Return (x, y) of the center of cell containing provided text 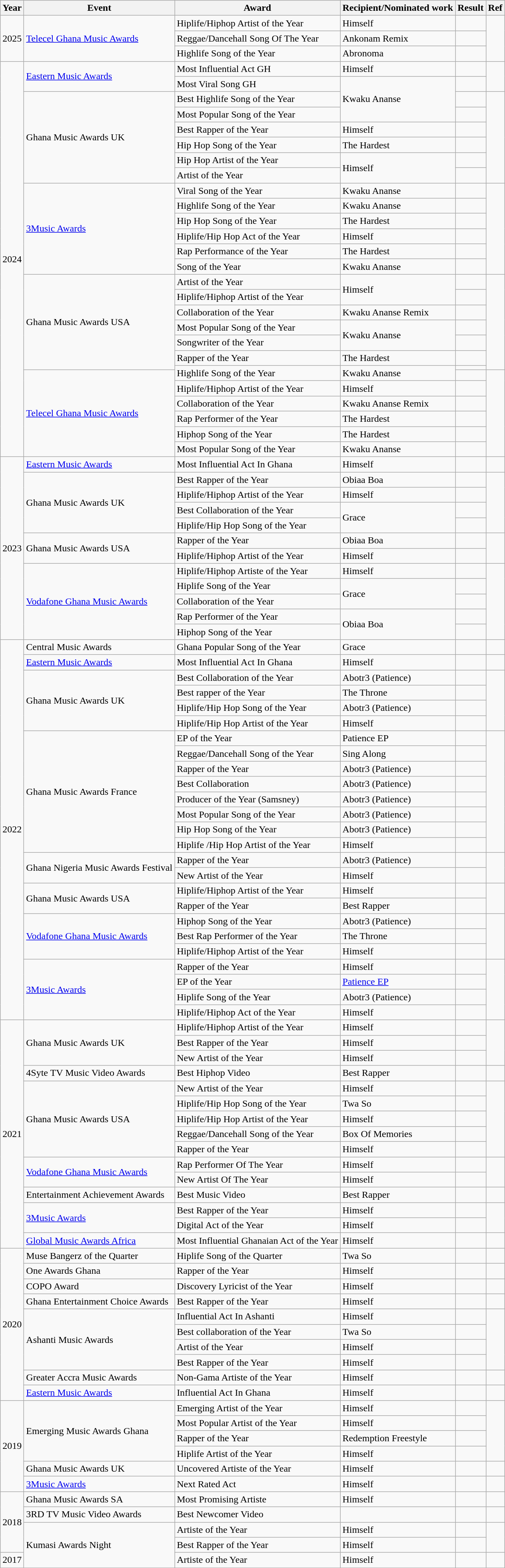
New Artist Of The Year (257, 1180)
Event (99, 8)
Most Influential Act GH (257, 69)
Hiplife/Hiphop Act of the Year (257, 1012)
Best Hiphop Video (257, 1073)
Digital Act of the Year (257, 1225)
Global Music Awards Africa (99, 1241)
Entertainment Achievement Awards (99, 1195)
Ashanti Music Awards (99, 1339)
Discovery Lyricist of the Year (257, 1286)
Emerging Artist of the Year (257, 1408)
2019 (12, 1446)
Hiplife Song of the Quarter (257, 1256)
Best Music Video (257, 1195)
4Syte TV Music Video Awards (99, 1073)
2023 (12, 549)
3RD TV Music Video Awards (99, 1514)
Redemption Freestyle (398, 1438)
Influential Act In Ashanti (257, 1317)
Best Highlife Song of the Year (257, 99)
Ghana Music Awards France (99, 792)
Kumasi Awards Night (99, 1545)
Year (12, 8)
Muse Bangerz of the Quarter (99, 1256)
Songwriter of the Year (257, 343)
Influential Act In Ghana (257, 1392)
2022 (12, 830)
2025 (12, 38)
Ghana Entertainment Choice Awards (99, 1301)
Ghana Nigeria Music Awards Festival (99, 868)
Non-Gama Artiste of the Year (257, 1377)
One Awards Ghana (99, 1271)
Hiplife Artist of the Year (257, 1454)
Most Popular Artist of the Year (257, 1423)
Box Of Memories (398, 1134)
Most Influential Ghanaian Act of the Year (257, 1241)
COPO Award (99, 1286)
Sing Along (398, 754)
Producer of the Year (Samsney) (257, 799)
Hiplife/Hip Hop Act of the Year (257, 236)
Result (471, 8)
Ankonam Remix (398, 38)
Recipient/Nominated work (398, 8)
Best Newcomer Video (257, 1514)
Next Rated Act (257, 1484)
Emerging Music Awards Ghana (99, 1430)
Greater Accra Music Awards (99, 1377)
Ghana Popular Song of the Year (257, 647)
Award (257, 8)
Best rapper of the Year (257, 693)
Hiplife/Hiphop Artiste of the Year (257, 571)
Hiplife /Hip Hop Artist of the Year (257, 845)
Ref (495, 8)
Abronoma (398, 54)
Viral Song of the Year (257, 191)
Best Rap Performer of the Year (257, 936)
Rap Performance of the Year (257, 251)
Reggae/Dancehall Song Of The Year (257, 38)
2024 (12, 259)
Hip Hop Artist of the Year (257, 160)
Uncovered Artiste of the Year (257, 1469)
Most Promising Artiste (257, 1499)
Rap Performer Of The Year (257, 1165)
Song of the Year (257, 267)
Ghana Music Awards SA (99, 1499)
2020 (12, 1324)
Best collaboration of the Year (257, 1332)
Most Viral Song GH (257, 84)
2021 (12, 1134)
2017 (12, 1560)
Best Collaboration (257, 784)
Central Music Awards (99, 647)
2018 (12, 1522)
